Capture the cell that displays the provided text and extract its [X, Y] central coordinate. 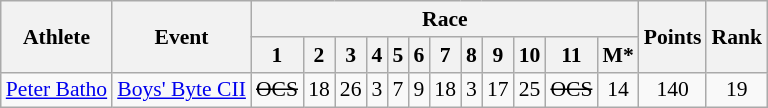
2 [319, 55]
14 [618, 90]
8 [472, 55]
17 [498, 90]
M* [618, 55]
1 [277, 55]
19 [736, 90]
10 [530, 55]
Rank [736, 36]
11 [571, 55]
140 [673, 90]
Race [445, 19]
Points [673, 36]
6 [418, 55]
Event [182, 36]
Boys' Byte CII [182, 90]
26 [351, 90]
Athlete [56, 36]
25 [530, 90]
4 [376, 55]
5 [398, 55]
Peter Batho [56, 90]
